Identify which cell holds the provided text, then report its (X, Y) central coordinate. 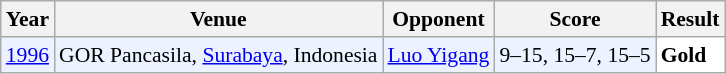
Luo Yigang (439, 55)
Score (574, 19)
1996 (28, 55)
Result (690, 19)
GOR Pancasila, Surabaya, Indonesia (218, 55)
Gold (690, 55)
Opponent (439, 19)
Venue (218, 19)
9–15, 15–7, 15–5 (574, 55)
Year (28, 19)
